For the text-containing cell, return its midpoint in [x, y] coordinate format. 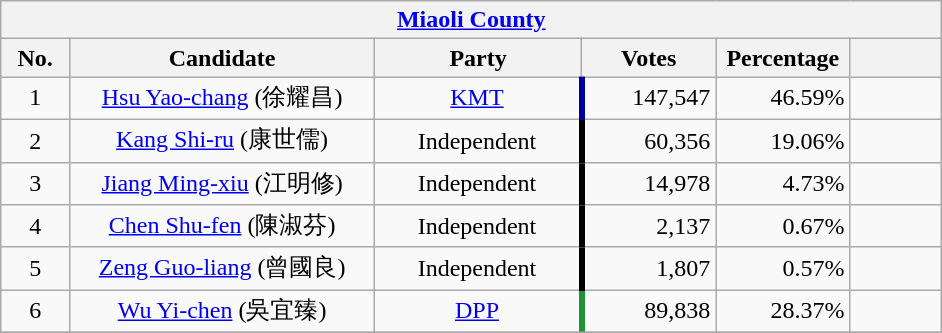
14,978 [649, 184]
6 [36, 312]
Jiang Ming-xiu (江明修) [222, 184]
5 [36, 268]
1 [36, 98]
Votes [649, 58]
3 [36, 184]
Percentage [783, 58]
Zeng Guo-liang (曾國良) [222, 268]
60,356 [649, 140]
1,807 [649, 268]
4.73% [783, 184]
Kang Shi-ru (康世儒) [222, 140]
No. [36, 58]
KMT [478, 98]
Chen Shu-fen (陳淑芬) [222, 226]
Hsu Yao-chang (徐耀昌) [222, 98]
0.57% [783, 268]
Candidate [222, 58]
2 [36, 140]
4 [36, 226]
DPP [478, 312]
89,838 [649, 312]
0.67% [783, 226]
19.06% [783, 140]
147,547 [649, 98]
46.59% [783, 98]
Party [478, 58]
28.37% [783, 312]
Wu Yi-chen (吳宜臻) [222, 312]
2,137 [649, 226]
Miaoli County [472, 20]
